Identify which cell holds the provided text, then report its (X, Y) central coordinate. 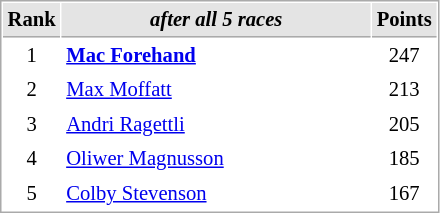
Mac Forehand (216, 56)
167 (404, 194)
2 (32, 90)
Rank (32, 20)
185 (404, 158)
5 (32, 194)
Points (404, 20)
213 (404, 90)
Colby Stevenson (216, 194)
4 (32, 158)
247 (404, 56)
Andri Ragettli (216, 124)
1 (32, 56)
after all 5 races (216, 20)
3 (32, 124)
Max Moffatt (216, 90)
205 (404, 124)
Oliwer Magnusson (216, 158)
